From the cell containing the given text, extract its center point as (x, y) coordinate. 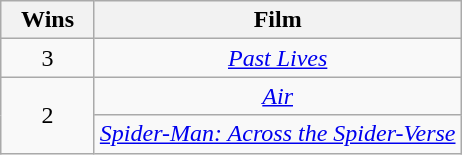
Spider-Man: Across the Spider-Verse (278, 134)
Past Lives (278, 58)
3 (48, 58)
Wins (48, 20)
2 (48, 115)
Air (278, 96)
Film (278, 20)
